Search for the cell housing the specified text and yield its (x, y) center coordinate. 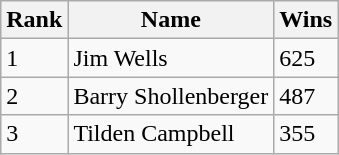
Barry Shollenberger (171, 96)
355 (306, 134)
625 (306, 58)
Tilden Campbell (171, 134)
1 (34, 58)
3 (34, 134)
Jim Wells (171, 58)
2 (34, 96)
Wins (306, 20)
487 (306, 96)
Name (171, 20)
Rank (34, 20)
